Detect which cell encompasses the target text, then output its (x, y) center coordinate. 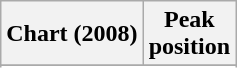
Chart (2008) (72, 34)
Peakposition (189, 34)
